Output the [X, Y] coordinate of the center of the cell containing the given text.  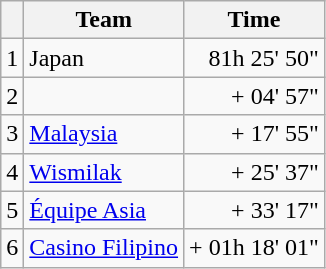
6 [12, 248]
2 [12, 96]
5 [12, 210]
Wismilak [104, 172]
1 [12, 58]
+ 25' 37" [254, 172]
+ 01h 18' 01" [254, 248]
Japan [104, 58]
+ 04' 57" [254, 96]
+ 17' 55" [254, 134]
4 [12, 172]
3 [12, 134]
Team [104, 20]
81h 25' 50" [254, 58]
Time [254, 20]
+ 33' 17" [254, 210]
Malaysia [104, 134]
Casino Filipino [104, 248]
Équipe Asia [104, 210]
